Pinpoint the cell where the given text exists, returning its (x, y) midpoint coordinate. 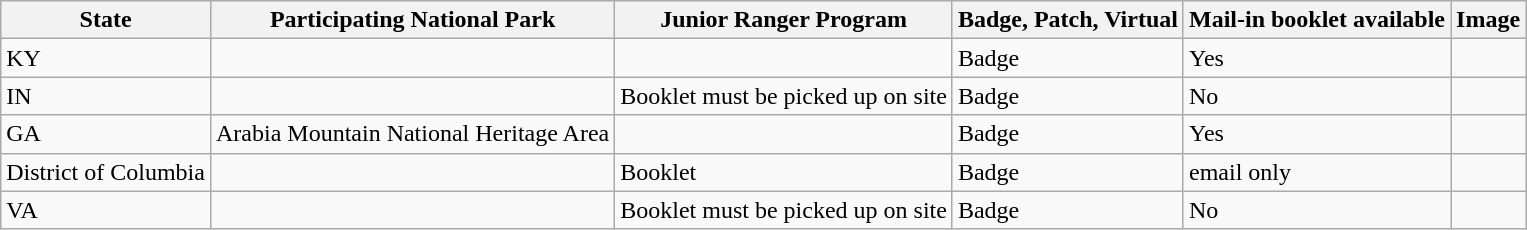
Image (1488, 20)
Badge, Patch, Virtual (1068, 20)
Booklet (784, 172)
State (106, 20)
Junior Ranger Program (784, 20)
District of Columbia (106, 172)
VA (106, 210)
Arabia Mountain National Heritage Area (412, 134)
KY (106, 58)
GA (106, 134)
Participating National Park (412, 20)
email only (1316, 172)
IN (106, 96)
Mail-in booklet available (1316, 20)
